Identify which cell holds the provided text, then report its (X, Y) central coordinate. 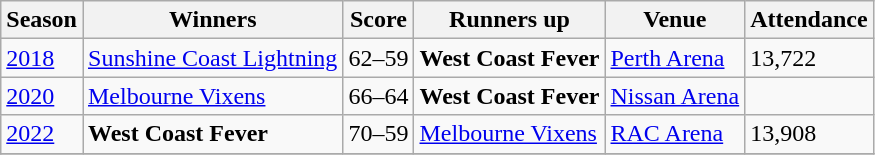
Attendance (809, 20)
Runners up (510, 20)
RAC Arena (675, 134)
2020 (42, 96)
13,908 (809, 134)
Perth Arena (675, 58)
Season (42, 20)
2022 (42, 134)
2018 (42, 58)
Score (378, 20)
70–59 (378, 134)
Nissan Arena (675, 96)
62–59 (378, 58)
66–64 (378, 96)
13,722 (809, 58)
Sunshine Coast Lightning (212, 58)
Venue (675, 20)
Winners (212, 20)
